Search for the cell housing the specified text and yield its (x, y) center coordinate. 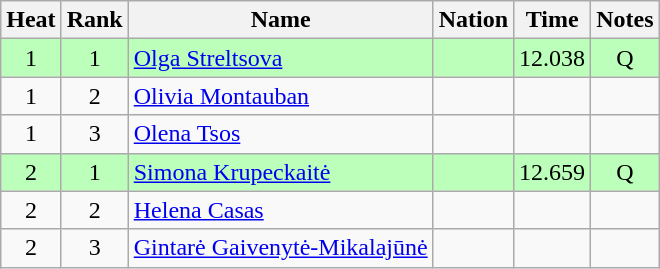
Olga Streltsova (280, 58)
Helena Casas (280, 210)
Heat (31, 20)
Olivia Montauban (280, 96)
Time (552, 20)
Gintarė Gaivenytė-Mikalajūnė (280, 248)
Nation (473, 20)
Simona Krupeckaitė (280, 172)
12.038 (552, 58)
Rank (94, 20)
Olena Tsos (280, 134)
Notes (625, 20)
12.659 (552, 172)
Name (280, 20)
